Detect which cell encompasses the target text, then output its (X, Y) center coordinate. 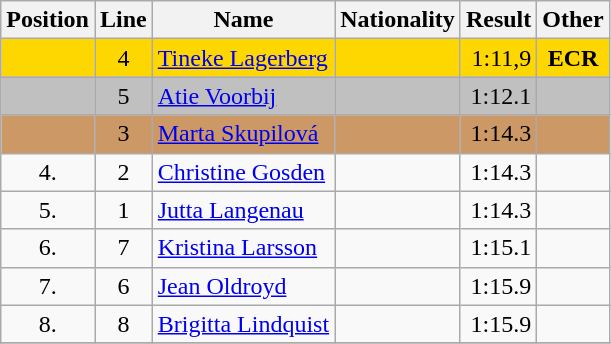
8 (123, 324)
Tineke Lagerberg (243, 58)
2 (123, 172)
Jutta Langenau (243, 210)
1:11,9 (498, 58)
1:15.1 (498, 248)
Name (243, 20)
3 (123, 134)
Brigitta Lindquist (243, 324)
Atie Voorbij (243, 96)
1:12.1 (498, 96)
Result (498, 20)
Christine Gosden (243, 172)
5. (48, 210)
Nationality (398, 20)
Marta Skupilová (243, 134)
6 (123, 286)
4 (123, 58)
4. (48, 172)
1 (123, 210)
8. (48, 324)
7 (123, 248)
6. (48, 248)
Other (573, 20)
ECR (573, 58)
Jean Oldroyd (243, 286)
Line (123, 20)
5 (123, 96)
7. (48, 286)
Kristina Larsson (243, 248)
Position (48, 20)
